Detect which cell encompasses the target text, then output its (X, Y) center coordinate. 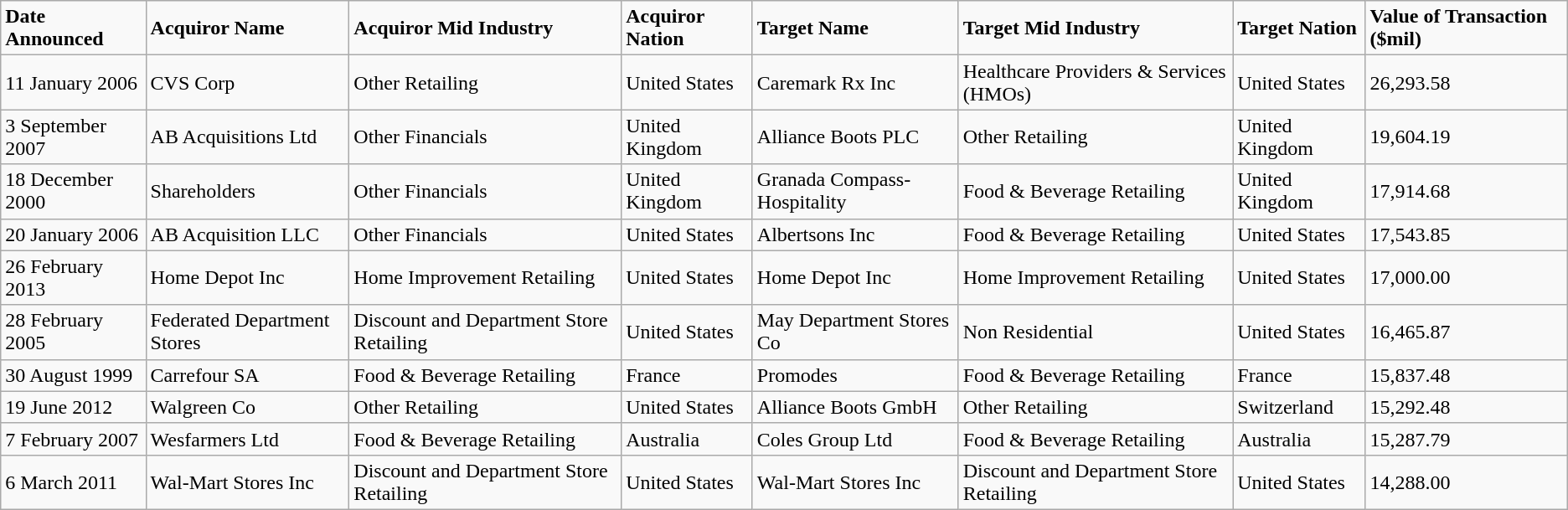
Acquiror Mid Industry (486, 28)
17,543.85 (1466, 234)
Promodes (855, 375)
11 January 2006 (74, 82)
Target Mid Industry (1096, 28)
26 February 2013 (74, 278)
Caremark Rx Inc (855, 82)
17,000.00 (1466, 278)
AB Acquisition LLC (248, 234)
Shareholders (248, 191)
AB Acquisitions Ltd (248, 137)
19 June 2012 (74, 407)
Acquiror Nation (687, 28)
6 March 2011 (74, 482)
Value of Transaction ($mil) (1466, 28)
Target Name (855, 28)
20 January 2006 (74, 234)
Healthcare Providers & Services (HMOs) (1096, 82)
Federated Department Stores (248, 332)
Albertsons Inc (855, 234)
Wesfarmers Ltd (248, 439)
3 September 2007 (74, 137)
28 February 2005 (74, 332)
Coles Group Ltd (855, 439)
Alliance Boots PLC (855, 137)
Alliance Boots GmbH (855, 407)
7 February 2007 (74, 439)
16,465.87 (1466, 332)
Target Nation (1299, 28)
15,837.48 (1466, 375)
30 August 1999 (74, 375)
CVS Corp (248, 82)
Granada Compass-Hospitality (855, 191)
Switzerland (1299, 407)
Acquiror Name (248, 28)
May Department Stores Co (855, 332)
Non Residential (1096, 332)
15,287.79 (1466, 439)
14,288.00 (1466, 482)
Walgreen Co (248, 407)
17,914.68 (1466, 191)
Date Announced (74, 28)
26,293.58 (1466, 82)
Carrefour SA (248, 375)
18 December 2000 (74, 191)
15,292.48 (1466, 407)
19,604.19 (1466, 137)
